Detect which cell encompasses the target text, then output its [x, y] center coordinate. 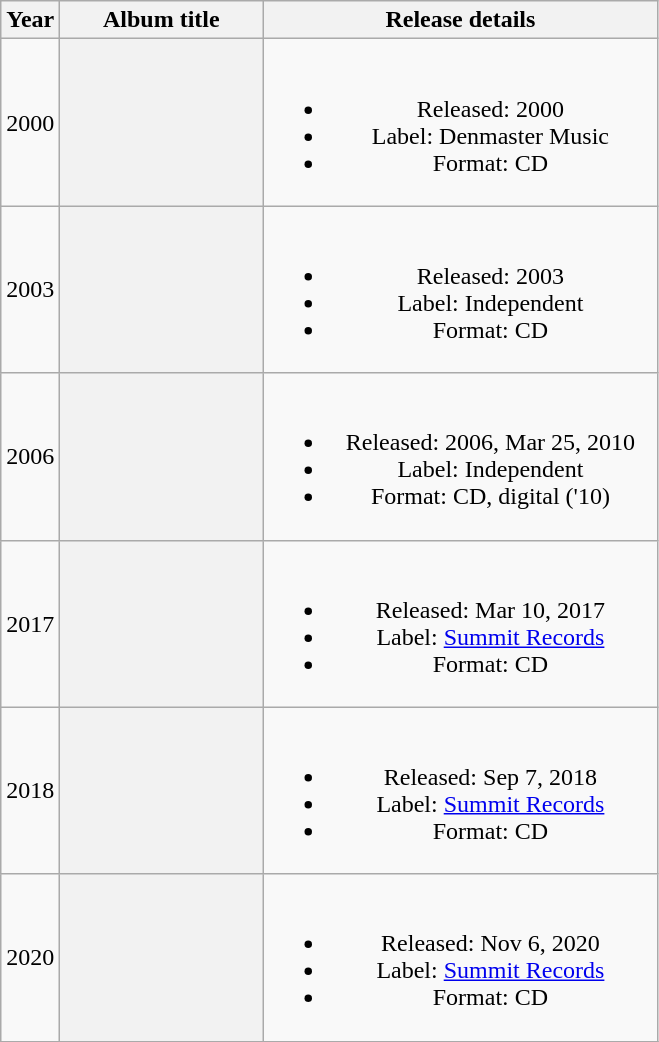
2006 [30, 456]
2003 [30, 290]
2018 [30, 790]
Released: Sep 7, 2018Label: Summit RecordsFormat: CD [460, 790]
Released: 2006, Mar 25, 2010Label: IndependentFormat: CD, digital ('10) [460, 456]
Released: Nov 6, 2020Label: Summit RecordsFormat: CD [460, 958]
Album title [162, 20]
Released: 2000Label: Denmaster MusicFormat: CD [460, 122]
Released: 2003Label: IndependentFormat: CD [460, 290]
2000 [30, 122]
Year [30, 20]
2020 [30, 958]
Released: Mar 10, 2017Label: Summit RecordsFormat: CD [460, 624]
2017 [30, 624]
Release details [460, 20]
